From the cell containing the given text, extract its center point as [x, y] coordinate. 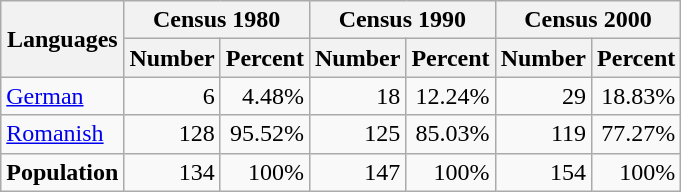
Census 1990 [402, 20]
128 [172, 134]
12.24% [450, 96]
134 [172, 172]
125 [357, 134]
Census 1980 [217, 20]
Romanish [62, 134]
6 [172, 96]
154 [543, 172]
4.48% [264, 96]
95.52% [264, 134]
Census 2000 [588, 20]
119 [543, 134]
29 [543, 96]
77.27% [636, 134]
147 [357, 172]
Languages [62, 39]
85.03% [450, 134]
German [62, 96]
18 [357, 96]
Population [62, 172]
18.83% [636, 96]
